Identify which cell holds the provided text, then report its [X, Y] central coordinate. 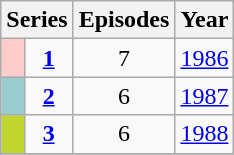
Year [204, 20]
7 [124, 58]
1988 [204, 134]
3 [48, 134]
1 [48, 58]
2 [48, 96]
1987 [204, 96]
1986 [204, 58]
Series [37, 20]
Episodes [124, 20]
